From the cell containing the given text, extract its center point as (x, y) coordinate. 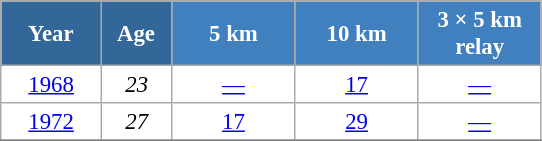
Age (136, 34)
27 (136, 122)
3 × 5 km relay (480, 34)
5 km (234, 34)
10 km (356, 34)
29 (356, 122)
1972 (52, 122)
23 (136, 85)
Year (52, 34)
1968 (52, 85)
